Capture the cell that displays the provided text and extract its [X, Y] central coordinate. 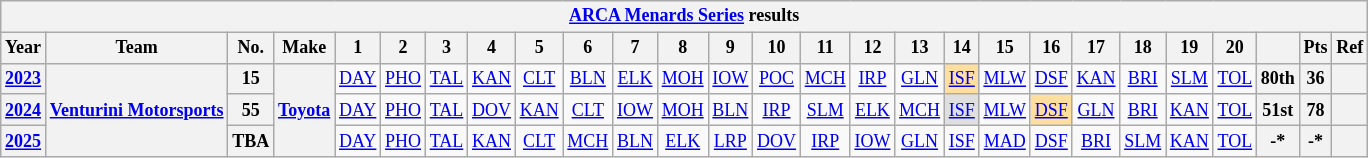
3 [446, 48]
78 [1316, 110]
ARCA Menards Series results [684, 16]
8 [682, 48]
2 [404, 48]
Pts [1316, 48]
2024 [24, 110]
19 [1190, 48]
7 [636, 48]
Make [304, 48]
80th [1278, 78]
1 [358, 48]
16 [1051, 48]
13 [920, 48]
Venturini Motorsports [136, 110]
55 [251, 110]
5 [539, 48]
11 [825, 48]
17 [1096, 48]
14 [962, 48]
36 [1316, 78]
2023 [24, 78]
POC [777, 78]
4 [492, 48]
6 [588, 48]
18 [1143, 48]
MAD [1004, 140]
Ref [1350, 48]
Team [136, 48]
Toyota [304, 110]
2025 [24, 140]
LRP [730, 140]
No. [251, 48]
Year [24, 48]
12 [872, 48]
20 [1234, 48]
51st [1278, 110]
9 [730, 48]
TBA [251, 140]
10 [777, 48]
